From the cell containing the given text, extract its center point as [x, y] coordinate. 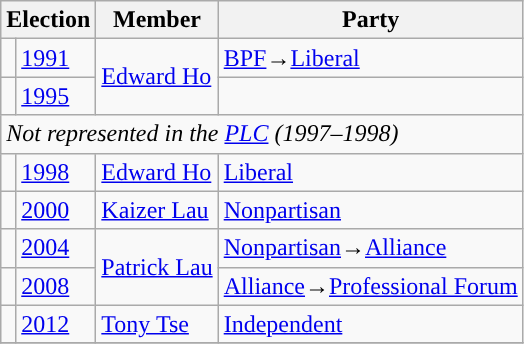
BPF→Liberal [370, 58]
Party [370, 20]
Kaizer Lau [157, 210]
Not represented in the PLC (1997–1998) [262, 134]
Nonpartisan→Alliance [370, 248]
1995 [56, 96]
Election [48, 20]
2004 [56, 248]
Independent [370, 324]
Member [157, 20]
Liberal [370, 172]
Tony Tse [157, 324]
2008 [56, 286]
Nonpartisan [370, 210]
2012 [56, 324]
Patrick Lau [157, 267]
1998 [56, 172]
1991 [56, 58]
Alliance→Professional Forum [370, 286]
2000 [56, 210]
